Detect which cell encompasses the target text, then output its [X, Y] center coordinate. 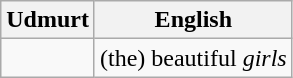
(the) beautiful girls [193, 58]
Udmurt [48, 20]
English [193, 20]
